From the cell containing the given text, extract its center point as (X, Y) coordinate. 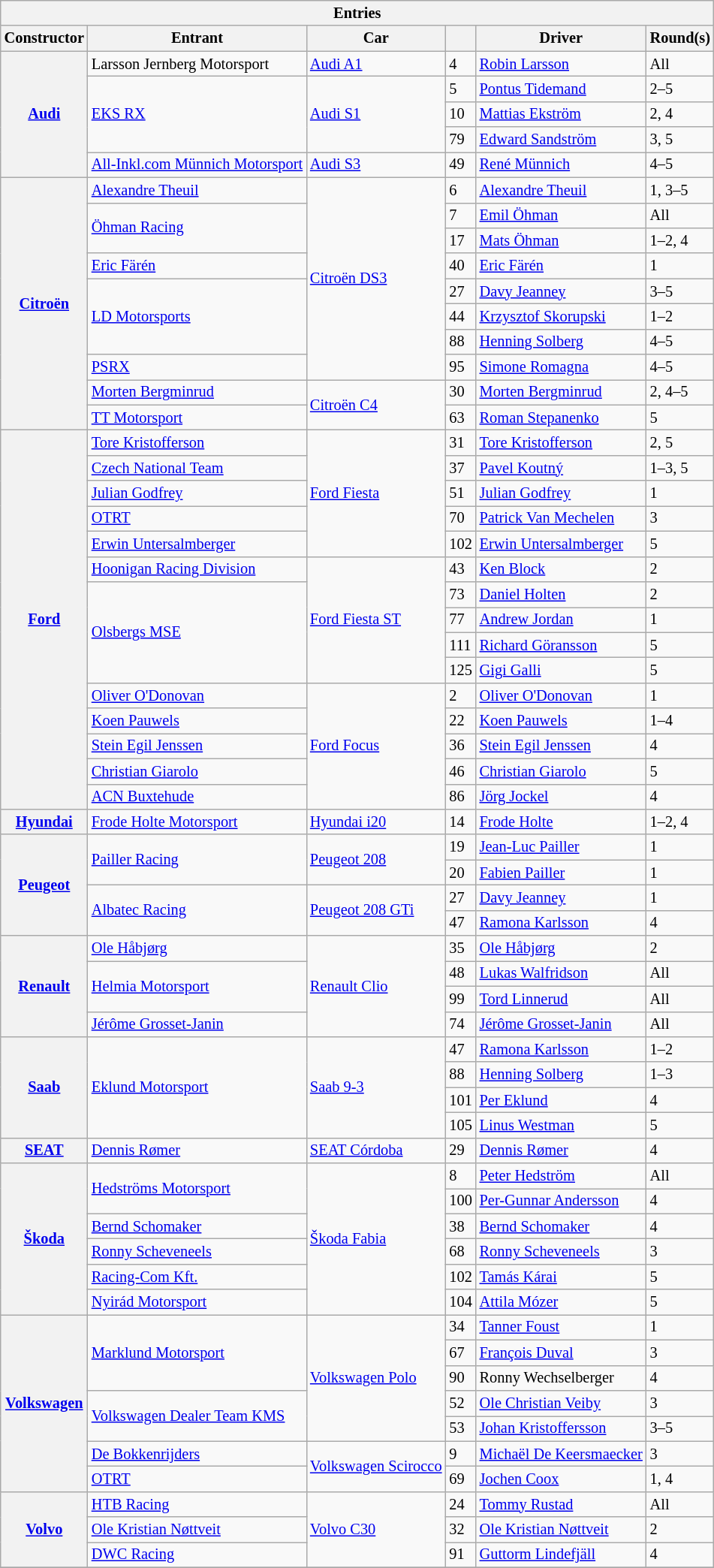
Volkswagen Scirocco (375, 1466)
77 (460, 620)
Daniel Holten (562, 594)
Saab (44, 1087)
Škoda (44, 1239)
74 (460, 1024)
Ford Fiesta (375, 493)
20 (460, 873)
Saab 9-3 (375, 1087)
Larsson Jernberg Motorsport (197, 64)
Krzysztof Skorupski (562, 316)
Pavel Koutný (562, 468)
Tord Linnerud (562, 999)
100 (460, 1201)
Renault Clio (375, 987)
70 (460, 518)
Volvo C30 (375, 1529)
37 (460, 468)
Helmia Motorsport (197, 985)
14 (460, 822)
Jochen Coox (562, 1479)
Tanner Foust (562, 1327)
Gigi Galli (562, 670)
34 (460, 1327)
Round(s) (680, 38)
Entries (357, 13)
Volkswagen Polo (375, 1377)
Hyundai i20 (375, 822)
Öhman Racing (197, 228)
2, 4–5 (680, 392)
Ronny Wechselberger (562, 1378)
Michaël De Keersmaecker (562, 1454)
Racing-Com Kft. (197, 1277)
Ken Block (562, 569)
Guttorm Lindefjäll (562, 1554)
EKS RX (197, 114)
73 (460, 594)
24 (460, 1504)
De Bokkenrijders (197, 1454)
46 (460, 771)
Czech National Team (197, 468)
PSRX (197, 367)
Pailler Racing (197, 859)
Hedströms Motorsport (197, 1188)
LD Motorsports (197, 317)
Volkswagen Dealer Team KMS (197, 1415)
François Duval (562, 1352)
Citroën DS3 (375, 278)
Peter Hedström (562, 1176)
Audi S3 (375, 164)
111 (460, 645)
Ford Fiesta ST (375, 620)
Peugeot 208 (375, 859)
Richard Göransson (562, 645)
TT Motorsport (197, 418)
Škoda Fabia (375, 1239)
Attila Mózer (562, 1302)
Linus Westman (562, 1125)
79 (460, 140)
Albatec Racing (197, 910)
7 (460, 216)
31 (460, 442)
Patrick Van Mechelen (562, 518)
Nyirád Motorsport (197, 1302)
32 (460, 1530)
All-Inkl.com Münnich Motorsport (197, 164)
1–4 (680, 721)
Audi S1 (375, 114)
Jörg Jockel (562, 797)
52 (460, 1403)
Constructor (44, 38)
125 (460, 670)
Eklund Motorsport (197, 1087)
53 (460, 1428)
Robin Larsson (562, 64)
49 (460, 164)
68 (460, 1252)
Frode Holte (562, 822)
Pontus Tidemand (562, 89)
8 (460, 1176)
48 (460, 973)
Ole Christian Veiby (562, 1403)
99 (460, 999)
Peugeot 208 GTi (375, 910)
30 (460, 392)
Marklund Motorsport (197, 1352)
101 (460, 1100)
Frode Holte Motorsport (197, 822)
Roman Stepanenko (562, 418)
1–3, 5 (680, 468)
Emil Öhman (562, 216)
Peugeot (44, 885)
Mattias Ekström (562, 114)
Volvo (44, 1529)
Car (375, 38)
Driver (562, 38)
Audi A1 (375, 64)
63 (460, 418)
Entrant (197, 38)
36 (460, 746)
Simone Romagna (562, 367)
Ford Focus (375, 746)
SEAT Córdoba (375, 1150)
69 (460, 1479)
Edward Sandström (562, 140)
2, 5 (680, 442)
22 (460, 721)
Tommy Rustad (562, 1504)
1, 3–5 (680, 190)
2–5 (680, 89)
Tamás Kárai (562, 1277)
Lukas Walfridson (562, 973)
29 (460, 1150)
ACN Buxtehude (197, 797)
Ford (44, 619)
DWC Racing (197, 1554)
Audi (44, 114)
10 (460, 114)
6 (460, 190)
104 (460, 1302)
1–3 (680, 1075)
SEAT (44, 1150)
Citroën C4 (375, 404)
40 (460, 266)
Mats Öhman (562, 240)
Jean-Luc Pailler (562, 847)
Olsbergs MSE (197, 632)
Johan Kristoffersson (562, 1428)
86 (460, 797)
Andrew Jordan (562, 620)
Per-Gunnar Andersson (562, 1201)
Hoonigan Racing Division (197, 569)
Citroën (44, 303)
2, 4 (680, 114)
1, 4 (680, 1479)
Volkswagen (44, 1403)
51 (460, 493)
Renault (44, 987)
3, 5 (680, 140)
Per Eklund (562, 1100)
Hyundai (44, 822)
90 (460, 1378)
38 (460, 1226)
95 (460, 367)
44 (460, 316)
105 (460, 1125)
Fabien Pailler (562, 873)
9 (460, 1454)
17 (460, 240)
67 (460, 1352)
35 (460, 948)
43 (460, 569)
HTB Racing (197, 1504)
91 (460, 1554)
19 (460, 847)
René Münnich (562, 164)
